Capture the cell that displays the provided text and extract its (X, Y) central coordinate. 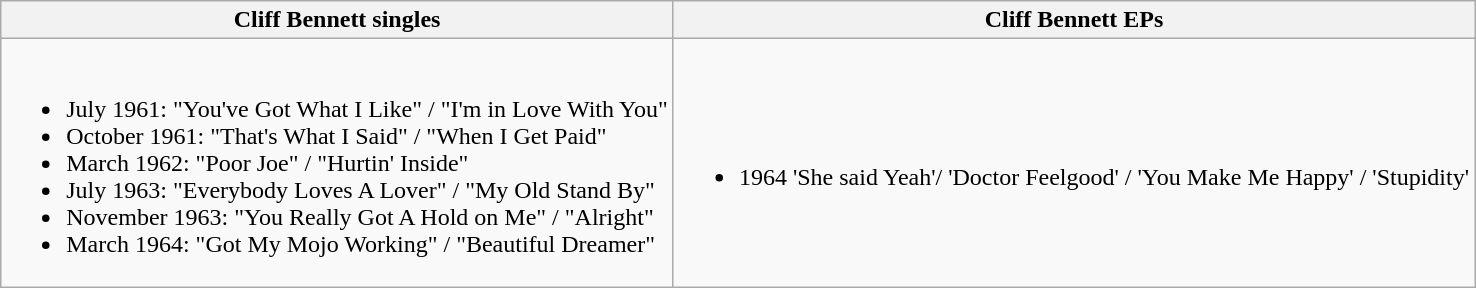
1964 'She said Yeah'/ 'Doctor Feelgood' / 'You Make Me Happy' / 'Stupidity' (1074, 163)
Cliff Bennett EPs (1074, 20)
Cliff Bennett singles (338, 20)
